Search for the cell housing the specified text and yield its [x, y] center coordinate. 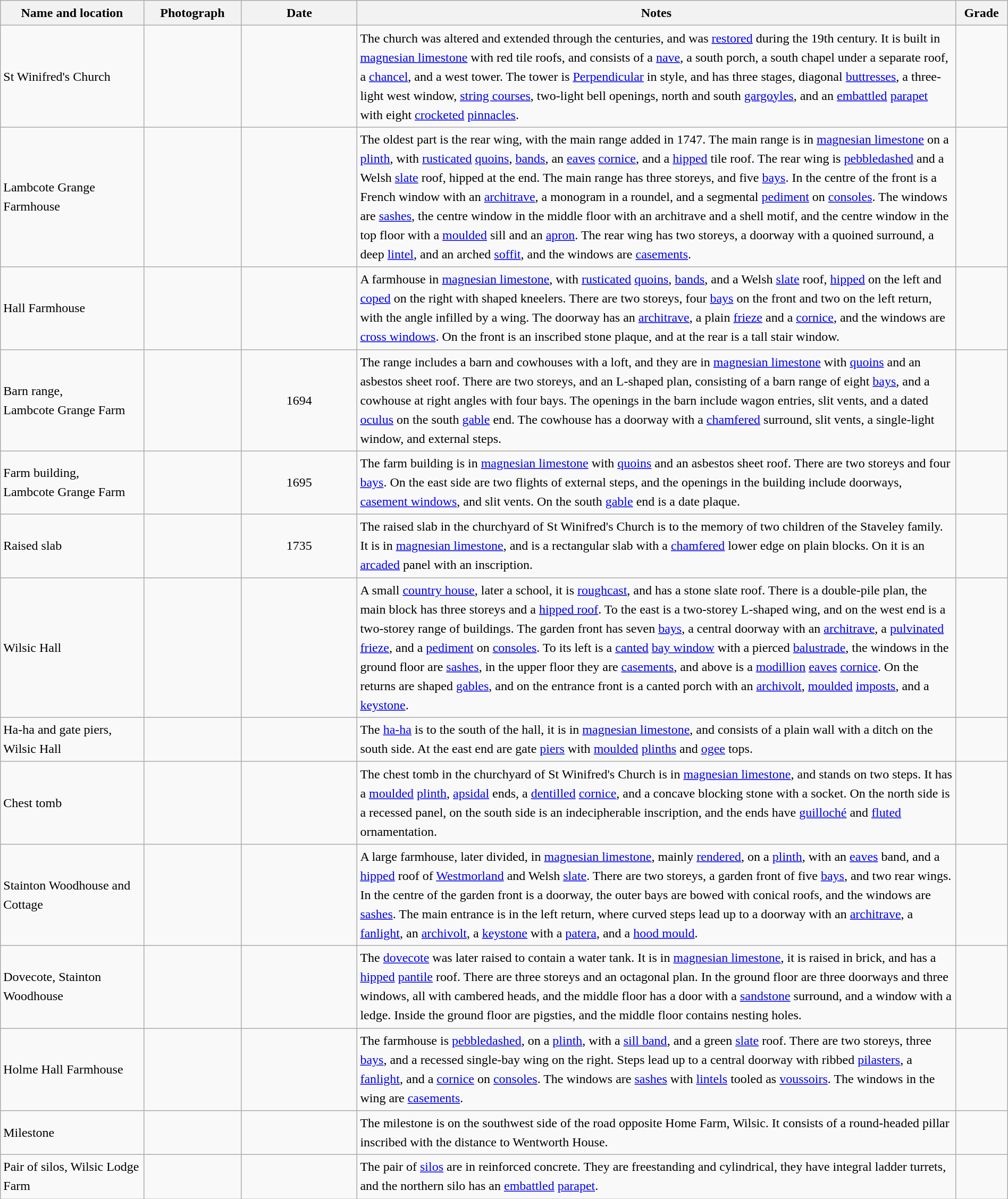
St Winifred's Church [72, 77]
Chest tomb [72, 803]
Date [299, 13]
Ha-ha and gate piers, Wilsic Hall [72, 739]
Grade [981, 13]
Hall Farmhouse [72, 308]
Holme Hall Farmhouse [72, 1070]
1694 [299, 400]
Stainton Woodhouse and Cottage [72, 894]
1695 [299, 483]
Lambcote Grange Farmhouse [72, 197]
Pair of silos, Wilsic Lodge Farm [72, 1177]
Name and location [72, 13]
Photograph [192, 13]
Raised slab [72, 546]
Dovecote, Stainton Woodhouse [72, 987]
Barn range,Lambcote Grange Farm [72, 400]
1735 [299, 546]
Wilsic Hall [72, 648]
Milestone [72, 1133]
Farm building,Lambcote Grange Farm [72, 483]
Notes [656, 13]
